Locate the cell with the specified text and output its [x, y] center coordinate. 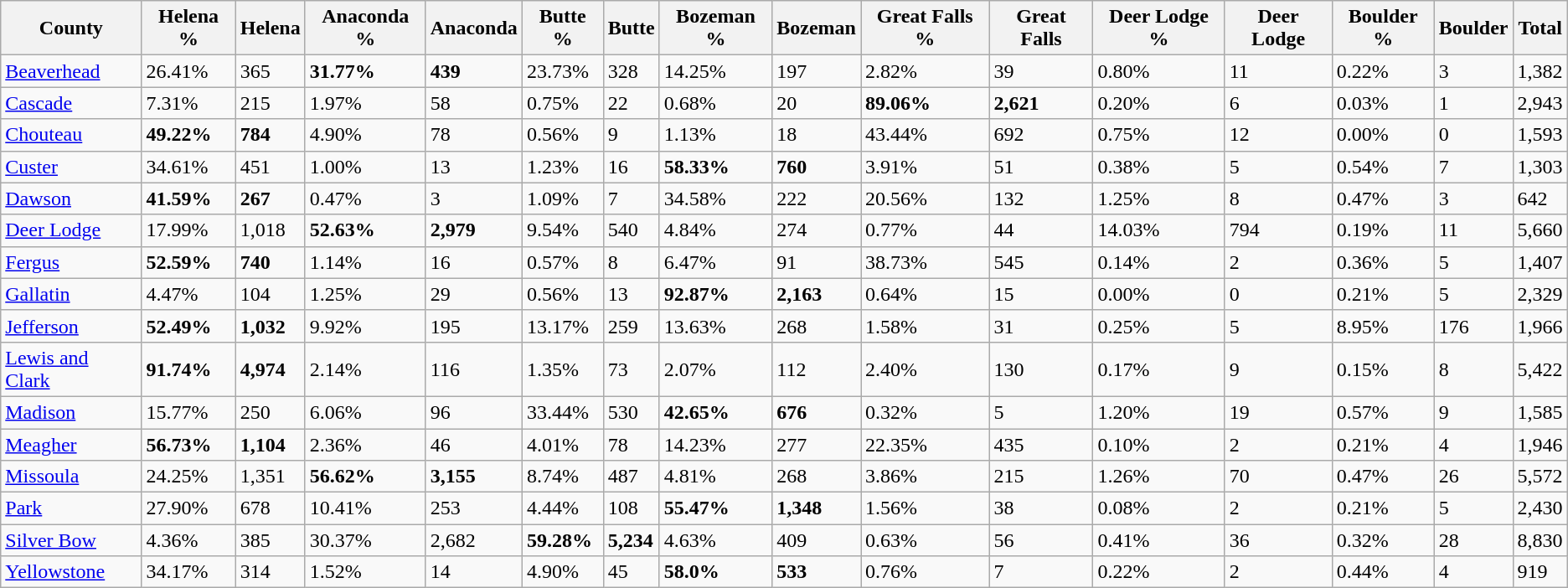
3.86% [926, 477]
0.68% [715, 103]
91.74% [188, 369]
2.14% [365, 369]
2,621 [1041, 103]
91 [817, 262]
56.62% [365, 477]
5,422 [1540, 369]
14 [474, 572]
0.44% [1383, 572]
176 [1473, 326]
0.14% [1159, 262]
Dawson [71, 199]
1.52% [365, 572]
1.09% [563, 199]
92.87% [715, 294]
12 [1278, 135]
18 [817, 135]
39 [1041, 71]
8.74% [563, 477]
2,943 [1540, 103]
642 [1540, 199]
27.90% [188, 508]
0.19% [1383, 230]
259 [632, 326]
13.17% [563, 326]
794 [1278, 230]
30.37% [365, 540]
20 [817, 103]
20.56% [926, 199]
1,966 [1540, 326]
130 [1041, 369]
Chouteau [71, 135]
38.73% [926, 262]
678 [270, 508]
1.56% [926, 508]
4.47% [188, 294]
1 [1473, 103]
Boulder % [1383, 28]
676 [817, 412]
1.14% [365, 262]
1.26% [1159, 477]
385 [270, 540]
253 [474, 508]
34.58% [715, 199]
1,032 [270, 326]
0.36% [1383, 262]
52.49% [188, 326]
County [71, 28]
55.47% [715, 508]
42.65% [715, 412]
Total [1540, 28]
1,407 [1540, 262]
0.80% [1159, 71]
0.64% [926, 294]
44 [1041, 230]
13.63% [715, 326]
4.01% [563, 445]
4.84% [715, 230]
Park [71, 508]
1,351 [270, 477]
919 [1540, 572]
34.17% [188, 572]
59.28% [563, 540]
533 [817, 572]
104 [270, 294]
195 [474, 326]
0.08% [1159, 508]
Deer Lodge % [1159, 28]
Helena [270, 28]
1.13% [715, 135]
2.82% [926, 71]
6 [1278, 103]
116 [474, 369]
Custer [71, 167]
Bozeman % [715, 28]
1,348 [817, 508]
49.22% [188, 135]
0.20% [1159, 103]
14.03% [1159, 230]
1.20% [1159, 412]
Meagher [71, 445]
Beaverhead [71, 71]
29 [474, 294]
26 [1473, 477]
23.73% [563, 71]
1.00% [365, 167]
8.95% [1383, 326]
4,974 [270, 369]
0.76% [926, 572]
9.92% [365, 326]
38 [1041, 508]
0.41% [1159, 540]
4.81% [715, 477]
96 [474, 412]
5,572 [1540, 477]
33.44% [563, 412]
274 [817, 230]
26.41% [188, 71]
31.77% [365, 71]
31 [1041, 326]
250 [270, 412]
740 [270, 262]
1,104 [270, 445]
314 [270, 572]
197 [817, 71]
56 [1041, 540]
784 [270, 135]
5,660 [1540, 230]
1,946 [1540, 445]
Anaconda % [365, 28]
112 [817, 369]
34.61% [188, 167]
24.25% [188, 477]
46 [474, 445]
Jefferson [71, 326]
43.44% [926, 135]
435 [1041, 445]
0.17% [1159, 369]
17.99% [188, 230]
Silver Bow [71, 540]
1,593 [1540, 135]
760 [817, 167]
Butte % [563, 28]
Gallatin [71, 294]
365 [270, 71]
Cascade [71, 103]
Helena % [188, 28]
Bozeman [817, 28]
267 [270, 199]
Madison [71, 412]
14.23% [715, 445]
14.25% [715, 71]
41.59% [188, 199]
10.41% [365, 508]
545 [1041, 262]
451 [270, 167]
2,979 [474, 230]
19 [1278, 412]
108 [632, 508]
0.63% [926, 540]
6.06% [365, 412]
0.54% [1383, 167]
409 [817, 540]
Anaconda [474, 28]
1,018 [270, 230]
5,234 [632, 540]
89.06% [926, 103]
1,382 [1540, 71]
277 [817, 445]
Missoula [71, 477]
1.58% [926, 326]
Lewis and Clark [71, 369]
58.33% [715, 167]
692 [1041, 135]
0.25% [1159, 326]
70 [1278, 477]
328 [632, 71]
3,155 [474, 477]
22 [632, 103]
Great Falls [1041, 28]
52.59% [188, 262]
Yellowstone [71, 572]
1.35% [563, 369]
Butte [632, 28]
45 [632, 572]
6.47% [715, 262]
8,830 [1540, 540]
9.54% [563, 230]
0.38% [1159, 167]
2,329 [1540, 294]
Boulder [1473, 28]
Great Falls % [926, 28]
58 [474, 103]
132 [1041, 199]
7.31% [188, 103]
73 [632, 369]
36 [1278, 540]
58.0% [715, 572]
2,430 [1540, 508]
4.63% [715, 540]
0.10% [1159, 445]
439 [474, 71]
2.36% [365, 445]
0.03% [1383, 103]
540 [632, 230]
3.91% [926, 167]
1,585 [1540, 412]
51 [1041, 167]
0.77% [926, 230]
56.73% [188, 445]
2,682 [474, 540]
2.40% [926, 369]
222 [817, 199]
2,163 [817, 294]
Fergus [71, 262]
1,303 [1540, 167]
4.36% [188, 540]
28 [1473, 540]
15 [1041, 294]
22.35% [926, 445]
0.15% [1383, 369]
2.07% [715, 369]
52.63% [365, 230]
15.77% [188, 412]
1.23% [563, 167]
1.97% [365, 103]
530 [632, 412]
487 [632, 477]
4.44% [563, 508]
